Find where the given text appears and provide that cell's center as [x, y] coordinate. 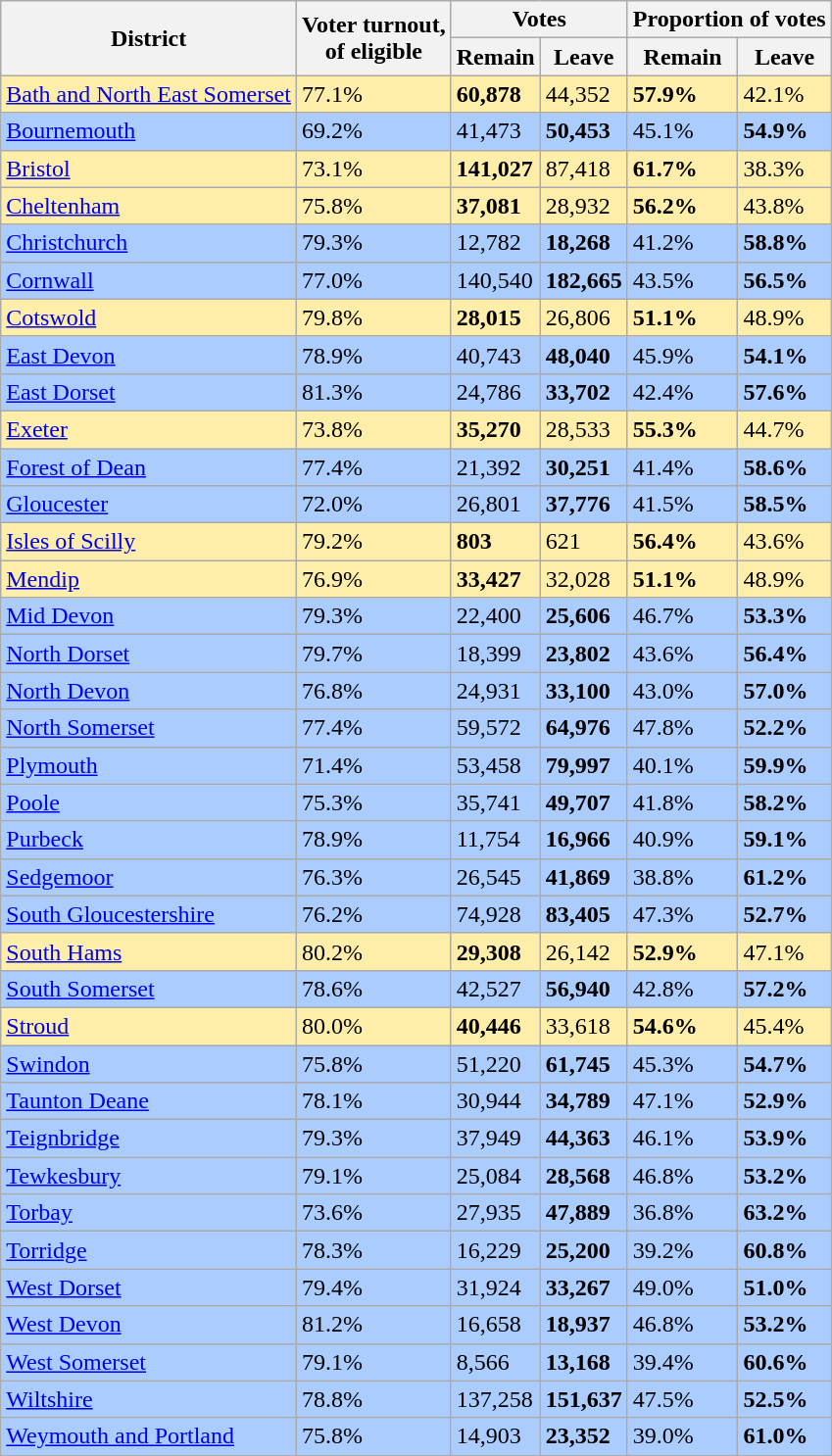
73.6% [373, 1213]
12,782 [496, 243]
43.0% [682, 691]
42.4% [682, 392]
21,392 [496, 467]
52.5% [784, 1399]
Votes [539, 20]
57.0% [784, 691]
79.7% [373, 654]
53.3% [784, 616]
79.8% [373, 317]
137,258 [496, 1399]
30,944 [496, 1101]
26,545 [496, 877]
25,200 [584, 1250]
Poole [149, 802]
78.6% [373, 989]
51,220 [496, 1063]
East Dorset [149, 392]
34,789 [584, 1101]
76.3% [373, 877]
50,453 [584, 131]
47,889 [584, 1213]
182,665 [584, 280]
Isles of Scilly [149, 542]
Torridge [149, 1250]
North Dorset [149, 654]
Proportion of votes [729, 20]
14,903 [496, 1436]
58.6% [784, 467]
51.0% [784, 1287]
56,940 [584, 989]
22,400 [496, 616]
58.8% [784, 243]
87,418 [584, 169]
54.1% [784, 355]
59,572 [496, 728]
61.7% [682, 169]
61,745 [584, 1063]
Teignbridge [149, 1139]
83,405 [584, 914]
35,270 [496, 429]
44,363 [584, 1139]
59.9% [784, 765]
31,924 [496, 1287]
West Somerset [149, 1362]
26,806 [584, 317]
26,801 [496, 505]
33,267 [584, 1287]
76.9% [373, 579]
23,352 [584, 1436]
Mendip [149, 579]
28,533 [584, 429]
Cornwall [149, 280]
81.3% [373, 392]
80.0% [373, 1026]
Bath and North East Somerset [149, 94]
Bournemouth [149, 131]
52.7% [784, 914]
621 [584, 542]
Bristol [149, 169]
Wiltshire [149, 1399]
28,568 [584, 1176]
Forest of Dean [149, 467]
60.6% [784, 1362]
39.0% [682, 1436]
16,658 [496, 1325]
76.2% [373, 914]
58.2% [784, 802]
43.8% [784, 206]
42,527 [496, 989]
73.8% [373, 429]
41,473 [496, 131]
23,802 [584, 654]
46.1% [682, 1139]
Stroud [149, 1026]
33,702 [584, 392]
77.0% [373, 280]
24,786 [496, 392]
55.3% [682, 429]
30,251 [584, 467]
56.2% [682, 206]
80.2% [373, 951]
Cheltenham [149, 206]
60,878 [496, 94]
45.1% [682, 131]
33,427 [496, 579]
29,308 [496, 951]
64,976 [584, 728]
61.0% [784, 1436]
16,966 [584, 840]
South Gloucestershire [149, 914]
West Dorset [149, 1287]
Taunton Deane [149, 1101]
77.1% [373, 94]
41.2% [682, 243]
74,928 [496, 914]
42.8% [682, 989]
Cotswold [149, 317]
37,081 [496, 206]
Gloucester [149, 505]
57.6% [784, 392]
53,458 [496, 765]
141,027 [496, 169]
140,540 [496, 280]
25,606 [584, 616]
28,015 [496, 317]
Tewkesbury [149, 1176]
11,754 [496, 840]
Swindon [149, 1063]
Voter turnout,of eligible [373, 38]
27,935 [496, 1213]
East Devon [149, 355]
South Somerset [149, 989]
18,268 [584, 243]
63.2% [784, 1213]
72.0% [373, 505]
40.1% [682, 765]
Exeter [149, 429]
8,566 [496, 1362]
37,949 [496, 1139]
45.3% [682, 1063]
41.4% [682, 467]
40,743 [496, 355]
61.2% [784, 877]
Sedgemoor [149, 877]
56.5% [784, 280]
43.5% [682, 280]
Weymouth and Portland [149, 1436]
58.5% [784, 505]
Torbay [149, 1213]
Christchurch [149, 243]
42.1% [784, 94]
33,618 [584, 1026]
48,040 [584, 355]
151,637 [584, 1399]
54.9% [784, 131]
46.7% [682, 616]
79.2% [373, 542]
41,869 [584, 877]
North Devon [149, 691]
35,741 [496, 802]
36.8% [682, 1213]
52.2% [784, 728]
District [149, 38]
24,931 [496, 691]
57.2% [784, 989]
39.4% [682, 1362]
78.1% [373, 1101]
44,352 [584, 94]
Mid Devon [149, 616]
41.5% [682, 505]
38.8% [682, 877]
41.8% [682, 802]
37,776 [584, 505]
53.9% [784, 1139]
39.2% [682, 1250]
28,932 [584, 206]
81.2% [373, 1325]
38.3% [784, 169]
73.1% [373, 169]
Purbeck [149, 840]
45.9% [682, 355]
78.8% [373, 1399]
44.7% [784, 429]
47.5% [682, 1399]
49.0% [682, 1287]
40,446 [496, 1026]
79,997 [584, 765]
76.8% [373, 691]
47.8% [682, 728]
16,229 [496, 1250]
47.3% [682, 914]
32,028 [584, 579]
79.4% [373, 1287]
North Somerset [149, 728]
54.7% [784, 1063]
59.1% [784, 840]
25,084 [496, 1176]
803 [496, 542]
60.8% [784, 1250]
57.9% [682, 94]
54.6% [682, 1026]
West Devon [149, 1325]
18,399 [496, 654]
45.4% [784, 1026]
Plymouth [149, 765]
South Hams [149, 951]
40.9% [682, 840]
75.3% [373, 802]
18,937 [584, 1325]
33,100 [584, 691]
26,142 [584, 951]
78.3% [373, 1250]
49,707 [584, 802]
13,168 [584, 1362]
69.2% [373, 131]
71.4% [373, 765]
